Return the (X, Y) coordinate for the center point of the cell that contains the specified text.  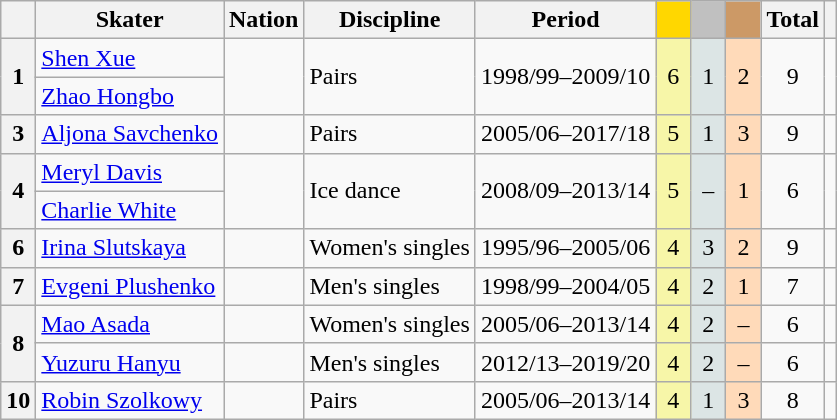
Robin Szolkowy (130, 400)
10 (18, 400)
Ice dance (390, 191)
2012/13–2019/20 (565, 362)
Mao Asada (130, 324)
1998/99–2004/05 (565, 286)
Irina Slutskaya (130, 248)
Meryl Davis (130, 172)
Discipline (390, 20)
1995/96–2005/06 (565, 248)
1998/99–2009/10 (565, 77)
Aljona Savchenko (130, 134)
Charlie White (130, 210)
Shen Xue (130, 58)
Yuzuru Hanyu (130, 362)
Total (793, 20)
2005/06–2017/18 (565, 134)
Skater (130, 20)
Zhao Hongbo (130, 96)
Evgeni Plushenko (130, 286)
Nation (264, 20)
2008/09–2013/14 (565, 191)
Period (565, 20)
